Return the (X, Y) coordinate for the center point of the cell that contains the specified text.  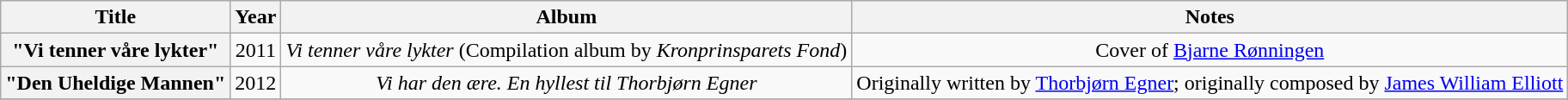
Title (115, 17)
2012 (256, 83)
"Den Uheldige Mannen" (115, 83)
Vi har den ære. En hyllest til Thorbjørn Egner (567, 83)
Album (567, 17)
Cover of Bjarne Rønningen (1210, 50)
Year (256, 17)
2011 (256, 50)
Notes (1210, 17)
Originally written by Thorbjørn Egner; originally composed by James William Elliott (1210, 83)
"Vi tenner våre lykter" (115, 50)
Vi tenner våre lykter (Compilation album by Kronprinsparets Fond) (567, 50)
